Find where the given text appears and provide that cell's center as (x, y) coordinate. 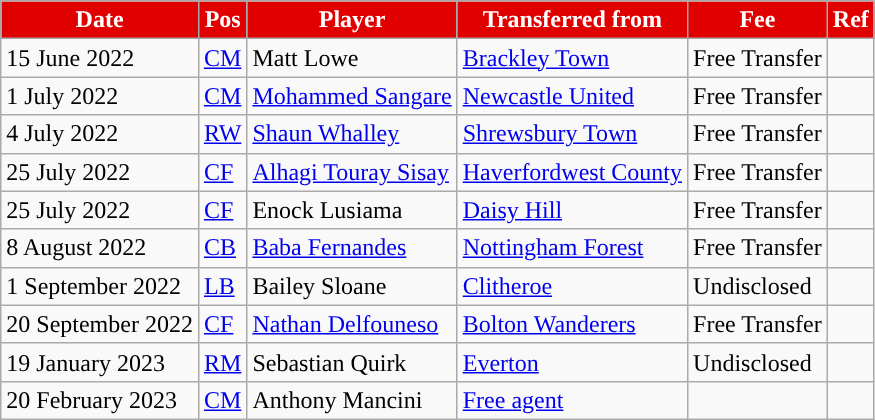
20 September 2022 (100, 324)
4 July 2022 (100, 134)
Haverfordwest County (572, 172)
Bolton Wanderers (572, 324)
Player (352, 20)
RM (222, 362)
Sebastian Quirk (352, 362)
Clitheroe (572, 286)
Nottingham Forest (572, 248)
8 August 2022 (100, 248)
Transferred from (572, 20)
Matt Lowe (352, 58)
Mohammed Sangare (352, 96)
Everton (572, 362)
Daisy Hill (572, 210)
LB (222, 286)
Shrewsbury Town (572, 134)
Anthony Mancini (352, 400)
CB (222, 248)
Pos (222, 20)
20 February 2023 (100, 400)
Nathan Delfouneso (352, 324)
Free agent (572, 400)
1 July 2022 (100, 96)
Enock Lusiama (352, 210)
Baba Fernandes (352, 248)
19 January 2023 (100, 362)
Brackley Town (572, 58)
Fee (758, 20)
Alhagi Touray Sisay (352, 172)
RW (222, 134)
15 June 2022 (100, 58)
Bailey Sloane (352, 286)
Date (100, 20)
1 September 2022 (100, 286)
Ref (850, 20)
Newcastle United (572, 96)
Shaun Whalley (352, 134)
